Detect which cell encompasses the target text, then output its [X, Y] center coordinate. 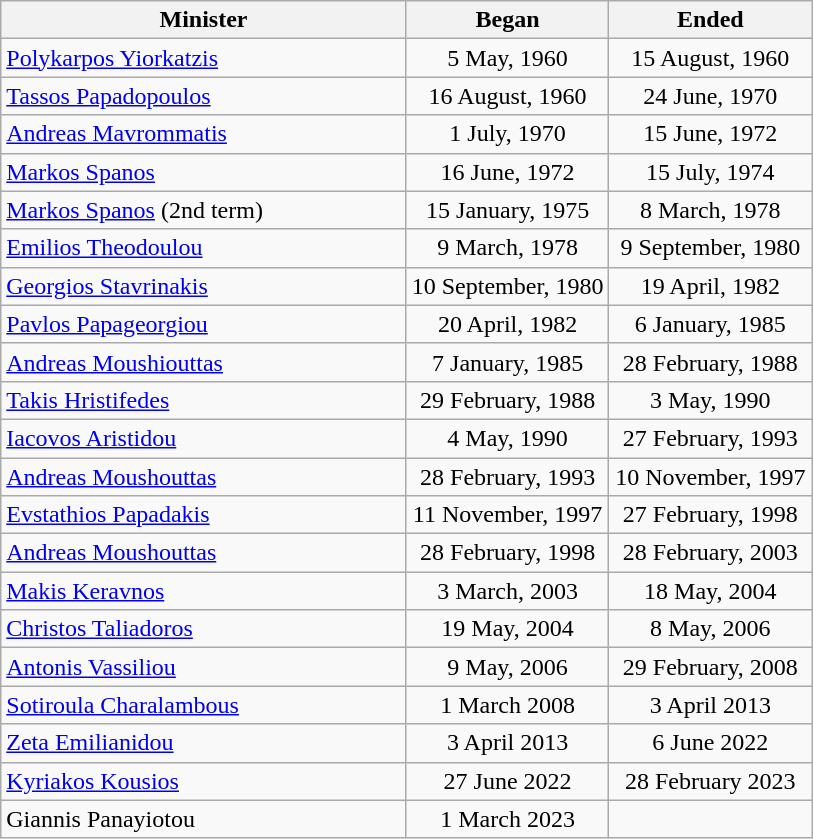
28 February 2023 [710, 781]
Zeta Emilianidou [204, 743]
Kyriakos Kousios [204, 781]
8 May, 2006 [710, 629]
28 February, 1998 [508, 553]
20 April, 1982 [508, 324]
3 March, 2003 [508, 591]
27 February, 1993 [710, 438]
29 February, 2008 [710, 667]
10 September, 1980 [508, 286]
16 August, 1960 [508, 96]
Began [508, 20]
Takis Hristifedes [204, 400]
Antonis Vassiliou [204, 667]
15 January, 1975 [508, 210]
Markos Spanos [204, 172]
6 June 2022 [710, 743]
1 March 2023 [508, 819]
Tassos Papadopoulos [204, 96]
Andreas Moushiouttas [204, 362]
5 May, 1960 [508, 58]
24 June, 1970 [710, 96]
7 January, 1985 [508, 362]
3 May, 1990 [710, 400]
Ended [710, 20]
1 March 2008 [508, 705]
28 February, 1988 [710, 362]
Markos Spanos (2nd term) [204, 210]
Makis Keravnos [204, 591]
19 May, 2004 [508, 629]
Georgios Stavrinakis [204, 286]
15 August, 1960 [710, 58]
28 February, 2003 [710, 553]
28 February, 1993 [508, 477]
6 January, 1985 [710, 324]
4 May, 1990 [508, 438]
27 February, 1998 [710, 515]
Giannis Panayiotou [204, 819]
9 September, 1980 [710, 248]
8 March, 1978 [710, 210]
Sotiroula Charalambous [204, 705]
Andreas Mavrommatis [204, 134]
16 June, 1972 [508, 172]
9 May, 2006 [508, 667]
Christos Taliadoros [204, 629]
Pavlos Papageorgiou [204, 324]
15 July, 1974 [710, 172]
Iacovos Aristidou [204, 438]
18 May, 2004 [710, 591]
9 March, 1978 [508, 248]
Polykarpos Yiorkatzis [204, 58]
29 February, 1988 [508, 400]
1 July, 1970 [508, 134]
Emilios Theodoulou [204, 248]
19 April, 1982 [710, 286]
10 November, 1997 [710, 477]
15 June, 1972 [710, 134]
Minister [204, 20]
11 November, 1997 [508, 515]
27 June 2022 [508, 781]
Evstathios Papadakis [204, 515]
